From the cell containing the given text, extract its center point as [X, Y] coordinate. 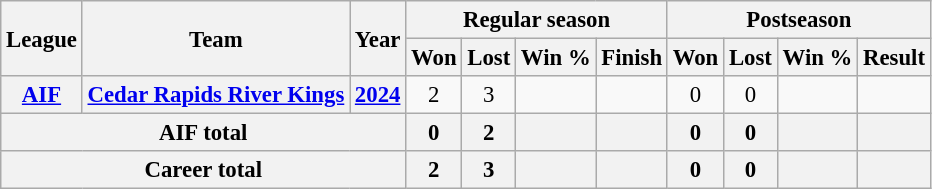
AIF total [204, 133]
2024 [378, 95]
Cedar Rapids River Kings [216, 95]
Result [894, 58]
Postseason [798, 20]
Career total [204, 170]
Regular season [537, 20]
AIF [42, 95]
League [42, 38]
Finish [632, 58]
Team [216, 38]
Year [378, 38]
